Locate the cell with the specified text and output its (X, Y) center coordinate. 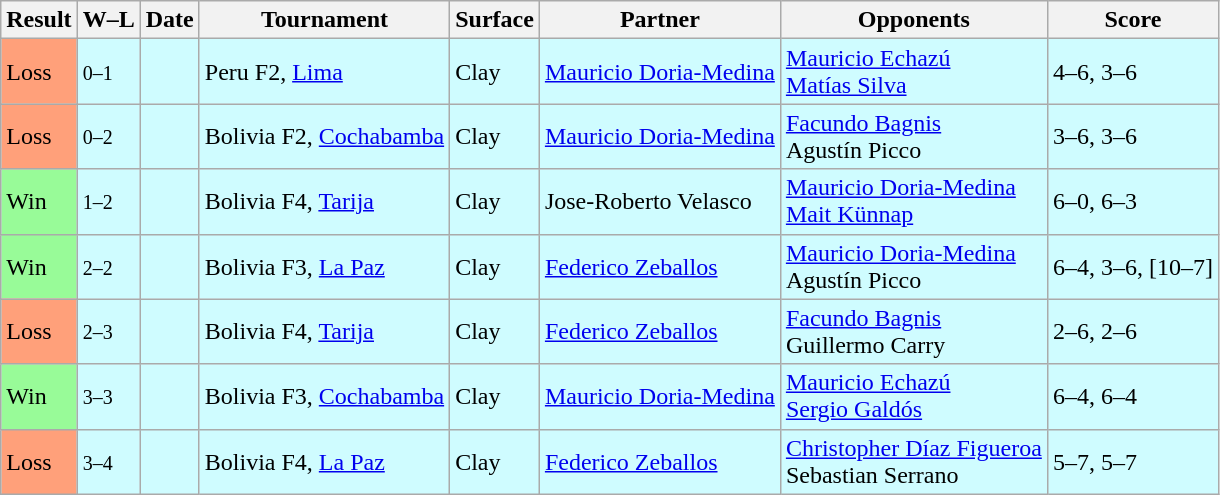
3–6, 3–6 (1132, 136)
Bolivia F2, Cochabamba (324, 136)
Jose-Roberto Velasco (660, 202)
1–2 (108, 202)
4–6, 3–6 (1132, 72)
Bolivia F3, La Paz (324, 266)
Mauricio Doria-Medina Agustín Picco (914, 266)
5–7, 5–7 (1132, 462)
0–1 (108, 72)
6–4, 6–4 (1132, 396)
Tournament (324, 20)
Mauricio Echazú Matías Silva (914, 72)
Score (1132, 20)
2–2 (108, 266)
Peru F2, Lima (324, 72)
Christopher Díaz Figueroa Sebastian Serrano (914, 462)
Facundo Bagnis Agustín Picco (914, 136)
Bolivia F4, La Paz (324, 462)
0–2 (108, 136)
Bolivia F3, Cochabamba (324, 396)
Result (39, 20)
6–4, 3–6, [10–7] (1132, 266)
Date (170, 20)
Facundo Bagnis Guillermo Carry (914, 332)
6–0, 6–3 (1132, 202)
Partner (660, 20)
3–4 (108, 462)
W–L (108, 20)
2–3 (108, 332)
Opponents (914, 20)
Mauricio Echazú Sergio Galdós (914, 396)
2–6, 2–6 (1132, 332)
Surface (495, 20)
Mauricio Doria-Medina Mait Künnap (914, 202)
3–3 (108, 396)
